For the text-containing cell, return its midpoint in [x, y] coordinate format. 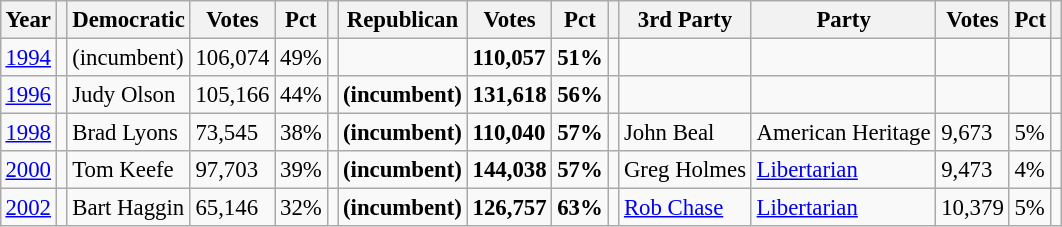
144,038 [510, 170]
65,146 [232, 208]
2002 [28, 208]
73,545 [232, 133]
Democratic [128, 20]
63% [580, 208]
105,166 [232, 95]
38% [301, 133]
110,057 [510, 57]
106,074 [232, 57]
Judy Olson [128, 95]
10,379 [972, 208]
44% [301, 95]
Greg Holmes [686, 170]
56% [580, 95]
1994 [28, 57]
9,473 [972, 170]
Brad Lyons [128, 133]
51% [580, 57]
Party [844, 20]
110,040 [510, 133]
American Heritage [844, 133]
Tom Keefe [128, 170]
John Beal [686, 133]
Bart Haggin [128, 208]
1998 [28, 133]
Rob Chase [686, 208]
49% [301, 57]
Year [28, 20]
39% [301, 170]
1996 [28, 95]
9,673 [972, 133]
32% [301, 208]
Republican [403, 20]
126,757 [510, 208]
3rd Party [686, 20]
4% [1030, 170]
2000 [28, 170]
131,618 [510, 95]
97,703 [232, 170]
